Return (x, y) of the center of cell containing provided text 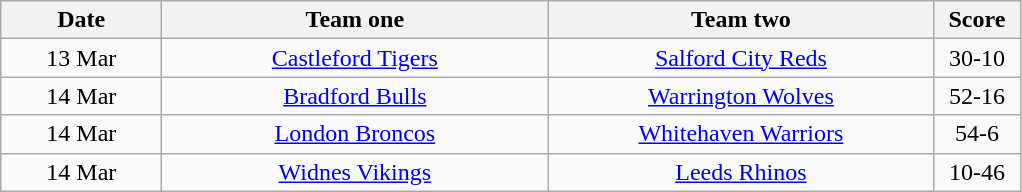
Salford City Reds (741, 58)
13 Mar (82, 58)
54-6 (977, 134)
Date (82, 20)
Leeds Rhinos (741, 172)
Castleford Tigers (355, 58)
10-46 (977, 172)
Team one (355, 20)
Bradford Bulls (355, 96)
Warrington Wolves (741, 96)
30-10 (977, 58)
Team two (741, 20)
Score (977, 20)
52-16 (977, 96)
Whitehaven Warriors (741, 134)
London Broncos (355, 134)
Widnes Vikings (355, 172)
